Detect which cell encompasses the target text, then output its [x, y] center coordinate. 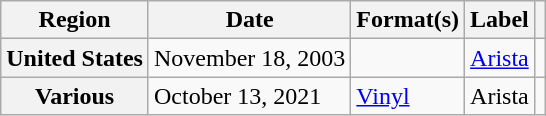
November 18, 2003 [249, 58]
Format(s) [408, 20]
Date [249, 20]
Various [75, 96]
Label [500, 20]
October 13, 2021 [249, 96]
Region [75, 20]
United States [75, 58]
Vinyl [408, 96]
